Find where the given text appears and provide that cell's center as [x, y] coordinate. 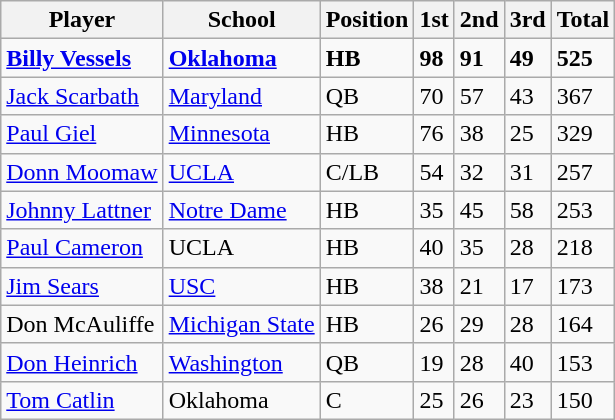
76 [434, 134]
49 [528, 58]
Paul Cameron [82, 248]
329 [583, 134]
Johnny Lattner [82, 210]
Don Heinrich [82, 362]
Notre Dame [242, 210]
54 [434, 172]
Position [367, 20]
17 [528, 286]
Michigan State [242, 324]
173 [583, 286]
150 [583, 400]
Minnesota [242, 134]
Tom Catlin [82, 400]
91 [479, 58]
43 [528, 96]
School [242, 20]
29 [479, 324]
Total [583, 20]
153 [583, 362]
32 [479, 172]
23 [528, 400]
USC [242, 286]
1st [434, 20]
218 [583, 248]
257 [583, 172]
C/LB [367, 172]
Paul Giel [82, 134]
253 [583, 210]
164 [583, 324]
Maryland [242, 96]
70 [434, 96]
Billy Vessels [82, 58]
98 [434, 58]
21 [479, 286]
19 [434, 362]
Jack Scarbath [82, 96]
Washington [242, 362]
31 [528, 172]
Player [82, 20]
3rd [528, 20]
58 [528, 210]
57 [479, 96]
45 [479, 210]
2nd [479, 20]
C [367, 400]
367 [583, 96]
Donn Moomaw [82, 172]
Don McAuliffe [82, 324]
Jim Sears [82, 286]
525 [583, 58]
